Determine the (x, y) coordinate at the center of the cell enclosing the given text.  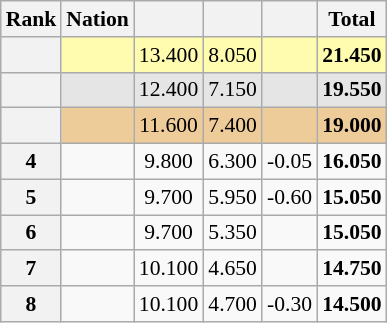
4.650 (232, 269)
7.400 (232, 126)
6.300 (232, 162)
8.050 (232, 55)
4 (32, 162)
7 (32, 269)
7.150 (232, 90)
19.000 (352, 126)
-0.30 (290, 304)
11.600 (168, 126)
5 (32, 197)
19.550 (352, 90)
21.450 (352, 55)
14.750 (352, 269)
Rank (32, 19)
Total (352, 19)
Nation (97, 19)
8 (32, 304)
-0.60 (290, 197)
9.800 (168, 162)
16.050 (352, 162)
5.950 (232, 197)
4.700 (232, 304)
6 (32, 233)
-0.05 (290, 162)
13.400 (168, 55)
14.500 (352, 304)
5.350 (232, 233)
12.400 (168, 90)
